Identify which cell holds the provided text, then report its [X, Y] central coordinate. 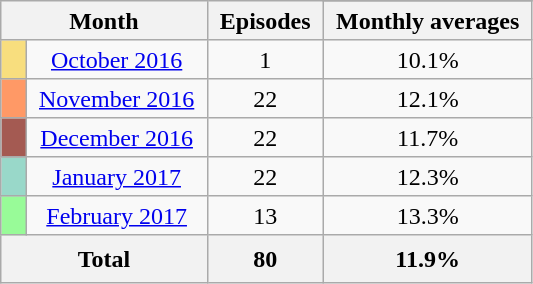
Monthly averages [428, 20]
Total [104, 260]
December 2016 [116, 138]
February 2017 [116, 216]
13 [265, 216]
11.7% [428, 138]
Month [104, 20]
11.9% [428, 260]
Episodes [265, 20]
80 [265, 260]
12.1% [428, 98]
November 2016 [116, 98]
October 2016 [116, 60]
12.3% [428, 176]
13.3% [428, 216]
10.1% [428, 60]
1 [265, 60]
January 2017 [116, 176]
